Return [x, y] of the center of cell containing provided text 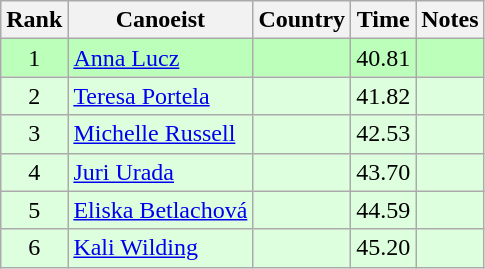
Country [302, 20]
Eliska Betlachová [160, 210]
Canoeist [160, 20]
41.82 [384, 96]
3 [34, 134]
Time [384, 20]
2 [34, 96]
Teresa Portela [160, 96]
Kali Wilding [160, 248]
Rank [34, 20]
44.59 [384, 210]
Notes [450, 20]
Anna Lucz [160, 58]
5 [34, 210]
Juri Urada [160, 172]
43.70 [384, 172]
40.81 [384, 58]
4 [34, 172]
42.53 [384, 134]
45.20 [384, 248]
1 [34, 58]
Michelle Russell [160, 134]
6 [34, 248]
